Provide the (x, y) coordinate of the cell's center where the given text is located.  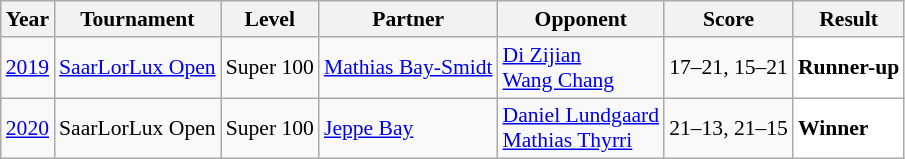
Year (28, 19)
21–13, 21–15 (728, 128)
Jeppe Bay (408, 128)
Runner-up (848, 68)
Score (728, 19)
Opponent (582, 19)
Winner (848, 128)
Mathias Bay-Smidt (408, 68)
2019 (28, 68)
Di Zijian Wang Chang (582, 68)
Partner (408, 19)
Daniel Lundgaard Mathias Thyrri (582, 128)
Result (848, 19)
2020 (28, 128)
Level (270, 19)
Tournament (138, 19)
17–21, 15–21 (728, 68)
